Determine the [X, Y] coordinate at the center of the cell enclosing the given text.  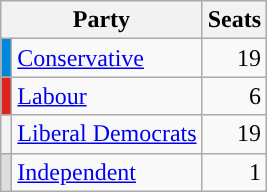
Labour [107, 96]
6 [234, 96]
Liberal Democrats [107, 134]
Conservative [107, 58]
Seats [234, 20]
1 [234, 172]
Independent [107, 172]
Party [102, 20]
